Determine the (x, y) coordinate at the center of the cell enclosing the given text.  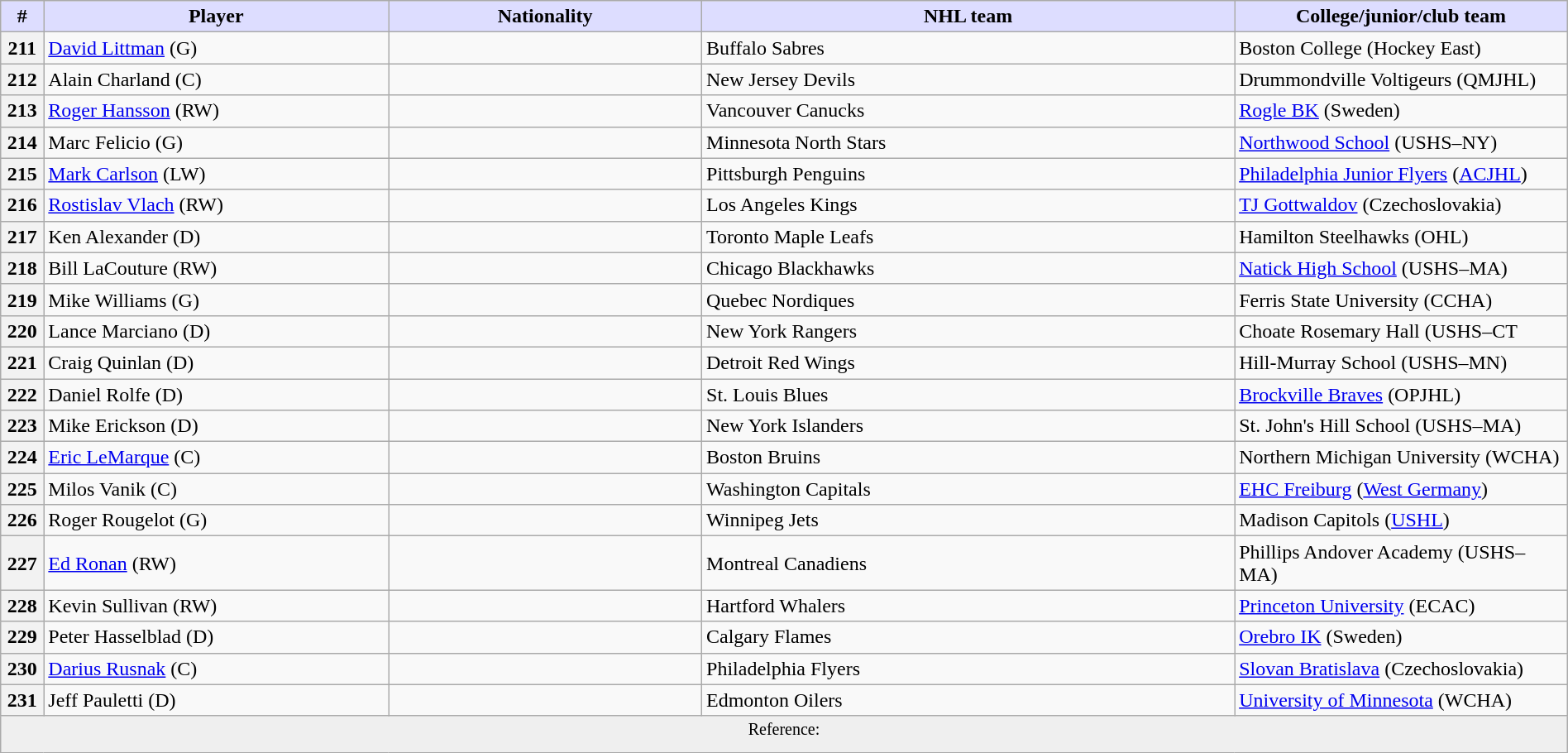
TJ Gottwaldov (Czechoslovakia) (1401, 205)
Los Angeles Kings (968, 205)
Nationality (546, 17)
Reference: (784, 735)
Orebro IK (Sweden) (1401, 637)
231 (22, 700)
Hill-Murray School (USHS–MN) (1401, 362)
Mike Erickson (D) (217, 426)
225 (22, 489)
EHC Freiburg (West Germany) (1401, 489)
Northern Michigan University (WCHA) (1401, 458)
Kevin Sullivan (RW) (217, 606)
212 (22, 79)
216 (22, 205)
Princeton University (ECAC) (1401, 606)
St. Louis Blues (968, 395)
220 (22, 331)
Craig Quinlan (D) (217, 362)
Eric LeMarque (C) (217, 458)
Ed Ronan (RW) (217, 563)
215 (22, 174)
222 (22, 395)
211 (22, 48)
Ferris State University (CCHA) (1401, 300)
Edmonton Oilers (968, 700)
University of Minnesota (WCHA) (1401, 700)
229 (22, 637)
Hamilton Steelhawks (OHL) (1401, 237)
228 (22, 606)
Boston Bruins (968, 458)
Mark Carlson (LW) (217, 174)
Slovan Bratislava (Czechoslovakia) (1401, 669)
Roger Hansson (RW) (217, 111)
Philadelphia Junior Flyers (ACJHL) (1401, 174)
218 (22, 268)
Milos Vanik (C) (217, 489)
New York Rangers (968, 331)
Pittsburgh Penguins (968, 174)
Choate Rosemary Hall (USHS–CT (1401, 331)
Peter Hasselblad (D) (217, 637)
223 (22, 426)
Jeff Pauletti (D) (217, 700)
Rogle BK (Sweden) (1401, 111)
219 (22, 300)
Roger Rougelot (G) (217, 520)
Montreal Canadiens (968, 563)
NHL team (968, 17)
Brockville Braves (OPJHL) (1401, 395)
Rostislav Vlach (RW) (217, 205)
Boston College (Hockey East) (1401, 48)
Washington Capitals (968, 489)
Drummondville Voltigeurs (QMJHL) (1401, 79)
227 (22, 563)
# (22, 17)
Chicago Blackhawks (968, 268)
Natick High School (USHS–MA) (1401, 268)
Vancouver Canucks (968, 111)
230 (22, 669)
Madison Capitols (USHL) (1401, 520)
Marc Felicio (G) (217, 142)
New York Islanders (968, 426)
St. John's Hill School (USHS–MA) (1401, 426)
Calgary Flames (968, 637)
College/junior/club team (1401, 17)
217 (22, 237)
213 (22, 111)
224 (22, 458)
David Littman (G) (217, 48)
Minnesota North Stars (968, 142)
Philadelphia Flyers (968, 669)
Detroit Red Wings (968, 362)
Mike Williams (G) (217, 300)
Player (217, 17)
Alain Charland (C) (217, 79)
Buffalo Sabres (968, 48)
Bill LaCouture (RW) (217, 268)
Ken Alexander (D) (217, 237)
214 (22, 142)
Quebec Nordiques (968, 300)
Toronto Maple Leafs (968, 237)
221 (22, 362)
Phillips Andover Academy (USHS–MA) (1401, 563)
New Jersey Devils (968, 79)
Northwood School (USHS–NY) (1401, 142)
226 (22, 520)
Darius Rusnak (C) (217, 669)
Daniel Rolfe (D) (217, 395)
Hartford Whalers (968, 606)
Winnipeg Jets (968, 520)
Lance Marciano (D) (217, 331)
